Provide the [X, Y] coordinate of the cell's center where the given text is located.  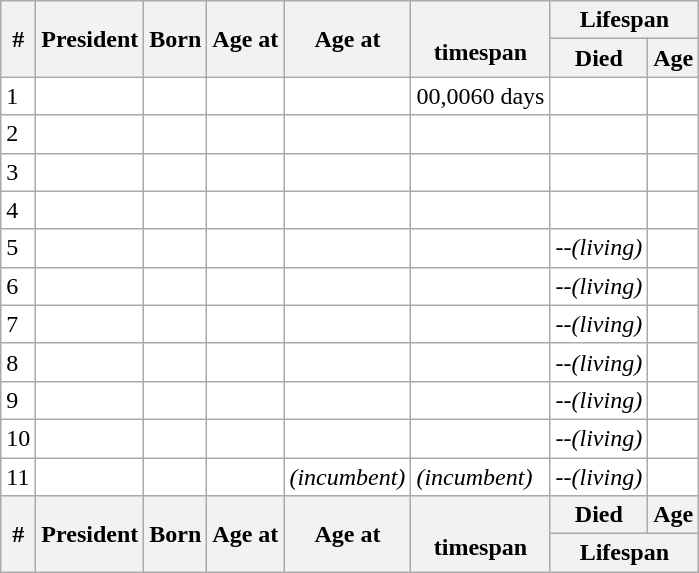
8 [18, 362]
3 [18, 172]
2 [18, 134]
9 [18, 400]
5 [18, 248]
11 [18, 477]
7 [18, 324]
10 [18, 438]
4 [18, 210]
6 [18, 286]
1 [18, 96]
00,0060 days [480, 96]
